Scan for the cell matching the given text and deliver its (x, y) coordinate at center. 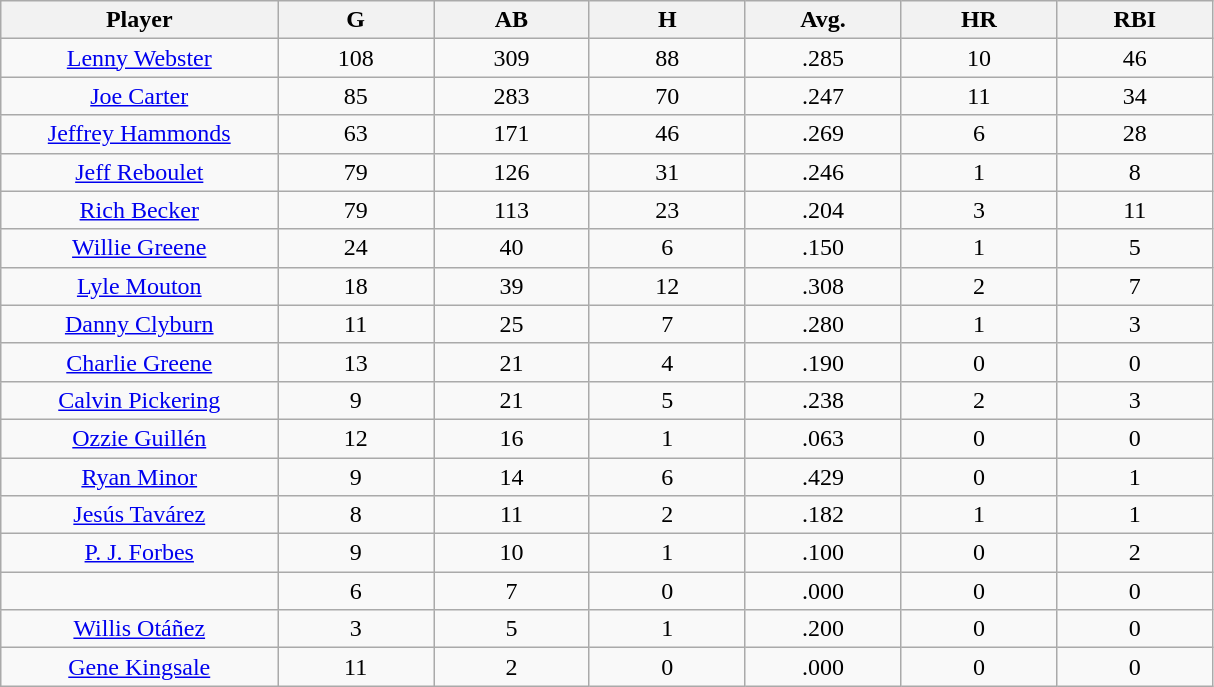
.269 (823, 134)
Ryan Minor (140, 477)
40 (512, 248)
88 (667, 58)
Calvin Pickering (140, 400)
13 (356, 362)
171 (512, 134)
25 (512, 324)
23 (667, 210)
.190 (823, 362)
28 (1135, 134)
Ozzie Guillén (140, 438)
G (356, 20)
Jeff Reboulet (140, 172)
.280 (823, 324)
Avg. (823, 20)
.308 (823, 286)
.238 (823, 400)
34 (1135, 96)
Jeffrey Hammonds (140, 134)
.200 (823, 629)
Gene Kingsale (140, 667)
.285 (823, 58)
P. J. Forbes (140, 553)
HR (979, 20)
.204 (823, 210)
RBI (1135, 20)
31 (667, 172)
.182 (823, 515)
Lenny Webster (140, 58)
Rich Becker (140, 210)
Danny Clyburn (140, 324)
H (667, 20)
85 (356, 96)
70 (667, 96)
AB (512, 20)
Willie Greene (140, 248)
.247 (823, 96)
309 (512, 58)
63 (356, 134)
Lyle Mouton (140, 286)
4 (667, 362)
.100 (823, 553)
283 (512, 96)
Willis Otáñez (140, 629)
14 (512, 477)
126 (512, 172)
.246 (823, 172)
.063 (823, 438)
Charlie Greene (140, 362)
.429 (823, 477)
Player (140, 20)
18 (356, 286)
24 (356, 248)
39 (512, 286)
113 (512, 210)
108 (356, 58)
Jesús Tavárez (140, 515)
Joe Carter (140, 96)
.150 (823, 248)
16 (512, 438)
